Capture the cell that displays the provided text and extract its (x, y) central coordinate. 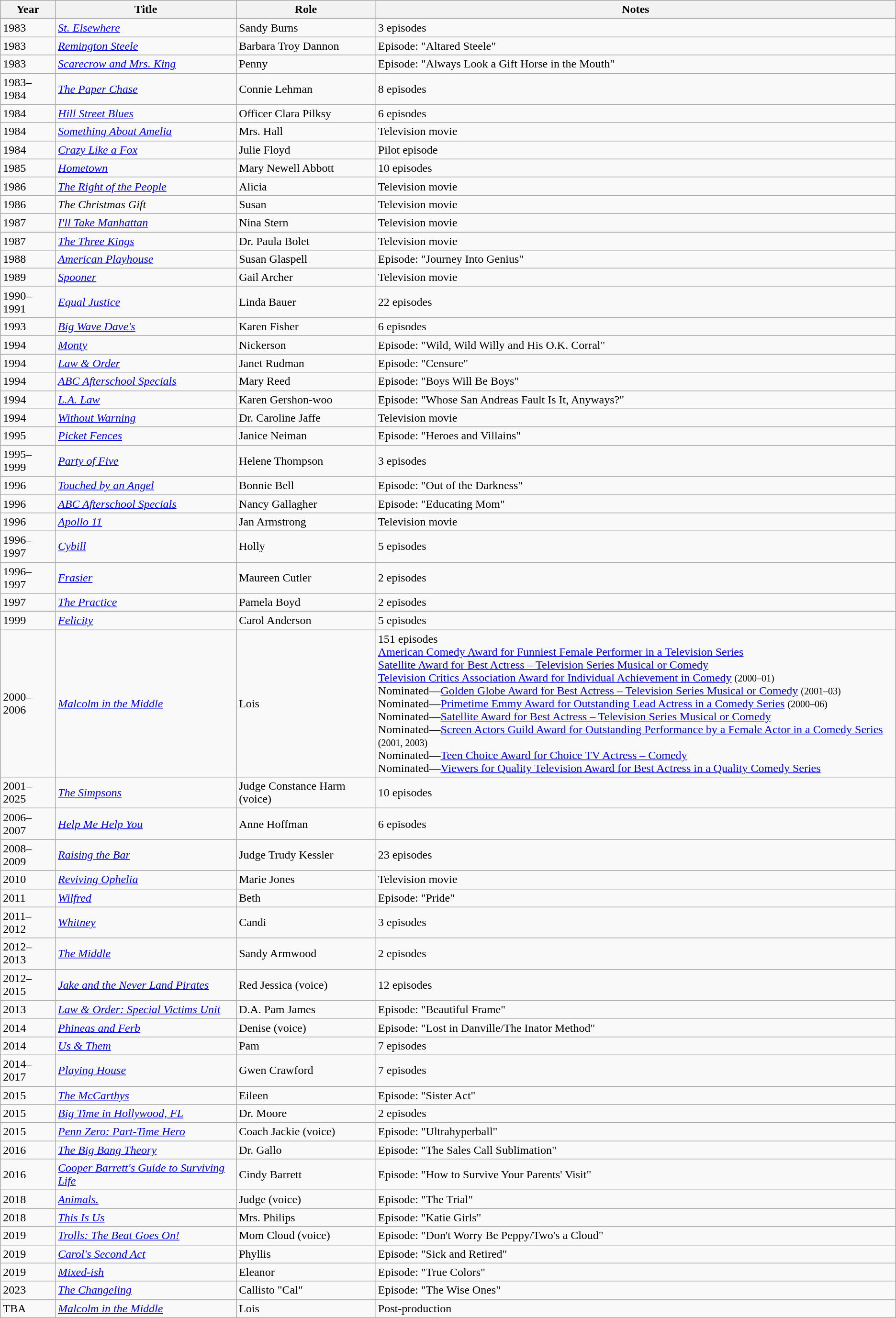
Anne Hoffman (306, 824)
Wilfred (146, 898)
Judge Trudy Kessler (306, 855)
Pamela Boyd (306, 603)
Sandy Burns (306, 28)
Raising the Bar (146, 855)
Candi (306, 923)
Penny (306, 64)
22 episodes (636, 302)
Help Me Help You (146, 824)
Pilot episode (636, 150)
The Practice (146, 603)
The Simpsons (146, 793)
12 episodes (636, 985)
1995 (28, 436)
Holly (306, 547)
Whitney (146, 923)
Hometown (146, 168)
2010 (28, 880)
Episode: "Educating Mom" (636, 503)
Susan Glaspell (306, 259)
Hill Street Blues (146, 113)
Karen Gershon-woo (306, 400)
Gwen Crawford (306, 1070)
D.A. Pam James (306, 1009)
Janet Rudman (306, 363)
Officer Clara Pilksy (306, 113)
Dr. Moore (306, 1114)
Phyllis (306, 1254)
Nancy Gallagher (306, 503)
Equal Justice (146, 302)
The Middle (146, 953)
2008–2009 (28, 855)
L.A. Law (146, 400)
Carol's Second Act (146, 1254)
Episode: "Out of the Darkness" (636, 485)
Cybill (146, 547)
2006–2007 (28, 824)
Bonnie Bell (306, 485)
Episode: "Lost in Danville/The Inator Method" (636, 1028)
The Big Bang Theory (146, 1150)
St. Elsewhere (146, 28)
Picket Fences (146, 436)
2014–2017 (28, 1070)
2001–2025 (28, 793)
Episode: "Whose San Andreas Fault Is It, Anyways?" (636, 400)
Jake and the Never Land Pirates (146, 985)
1997 (28, 603)
Episode: "Journey Into Genius" (636, 259)
Notes (636, 10)
Remington Steele (146, 46)
Reviving Ophelia (146, 880)
Crazy Like a Fox (146, 150)
2013 (28, 1009)
2011–2012 (28, 923)
Episode: "Altared Steele" (636, 46)
Episode: "The Wise Ones" (636, 1290)
2011 (28, 898)
Trolls: The Beat Goes On! (146, 1236)
Coach Jackie (voice) (306, 1132)
Party of Five (146, 460)
2000–2006 (28, 704)
Episode: "Sick and Retired" (636, 1254)
Maureen Cutler (306, 577)
Cooper Barrett's Guide to Surviving Life (146, 1174)
Susan (306, 204)
Jan Armstrong (306, 522)
Dr. Gallo (306, 1150)
Episode: "Wild, Wild Willy and His O.K. Corral" (636, 345)
Carol Anderson (306, 621)
Frasier (146, 577)
The Three Kings (146, 241)
Dr. Paula Bolet (306, 241)
Playing House (146, 1070)
The McCarthys (146, 1095)
Post-production (636, 1308)
Episode: "Pride" (636, 898)
Law & Order (146, 363)
Mary Newell Abbott (306, 168)
Eleanor (306, 1272)
Barbara Troy Dannon (306, 46)
1985 (28, 168)
Without Warning (146, 418)
Beth (306, 898)
1993 (28, 327)
Apollo 11 (146, 522)
Eileen (306, 1095)
Episode: "The Trial" (636, 1199)
The Changeling (146, 1290)
Judge (voice) (306, 1199)
Episode: "True Colors" (636, 1272)
Penn Zero: Part-Time Hero (146, 1132)
Mrs. Hall (306, 132)
Cindy Barrett (306, 1174)
Connie Lehman (306, 89)
2012–2013 (28, 953)
Helene Thompson (306, 460)
Something About Amelia (146, 132)
Denise (voice) (306, 1028)
Episode: "How to Survive Your Parents' Visit" (636, 1174)
Janice Neiman (306, 436)
Spooner (146, 278)
The Right of the People (146, 186)
Episode: "Heroes and Villains" (636, 436)
Episode: "Always Look a Gift Horse in the Mouth" (636, 64)
Animals. (146, 1199)
1995–1999 (28, 460)
Julie Floyd (306, 150)
23 episodes (636, 855)
Mrs. Philips (306, 1217)
Title (146, 10)
Gail Archer (306, 278)
Mixed-ish (146, 1272)
Mary Reed (306, 381)
Episode: "Don't Worry Be Peppy/Two's a Cloud" (636, 1236)
Monty (146, 345)
1988 (28, 259)
Sandy Armwood (306, 953)
Red Jessica (voice) (306, 985)
The Paper Chase (146, 89)
Karen Fisher (306, 327)
8 episodes (636, 89)
Mom Cloud (voice) (306, 1236)
Scarecrow and Mrs. King (146, 64)
Big Time in Hollywood, FL (146, 1114)
Callisto "Cal" (306, 1290)
American Playhouse (146, 259)
Big Wave Dave's (146, 327)
Episode: "Censure" (636, 363)
Felicity (146, 621)
2023 (28, 1290)
Dr. Caroline Jaffe (306, 418)
I'll Take Manhattan (146, 223)
Nina Stern (306, 223)
Law & Order: Special Victims Unit (146, 1009)
1999 (28, 621)
Alicia (306, 186)
Marie Jones (306, 880)
This Is Us (146, 1217)
Role (306, 10)
Phineas and Ferb (146, 1028)
Touched by an Angel (146, 485)
Episode: "Beautiful Frame" (636, 1009)
Episode: "Sister Act" (636, 1095)
Linda Bauer (306, 302)
Episode: "Boys Will Be Boys" (636, 381)
Episode: "Katie Girls" (636, 1217)
TBA (28, 1308)
Year (28, 10)
Us & Them (146, 1046)
1990–1991 (28, 302)
1989 (28, 278)
Nickerson (306, 345)
Episode: "Ultrahyperball" (636, 1132)
1983–1984 (28, 89)
Judge Constance Harm (voice) (306, 793)
Pam (306, 1046)
Episode: "The Sales Call Sublimation" (636, 1150)
2012–2015 (28, 985)
The Christmas Gift (146, 204)
